Pinpoint the cell where the given text exists, returning its [X, Y] midpoint coordinate. 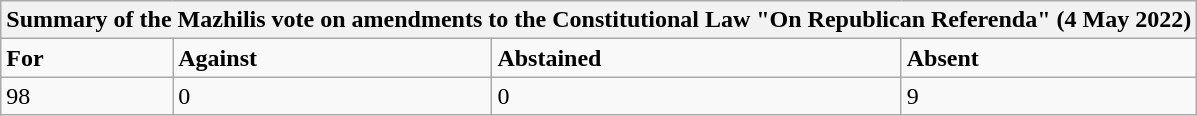
98 [87, 96]
9 [1049, 96]
Abstained [696, 58]
Summary of the Mazhilis vote on amendments to the Constitutional Law "On Republican Referenda" (4 May 2022) [599, 20]
Against [332, 58]
For [87, 58]
Absent [1049, 58]
